Locate the cell with the specified text and output its (x, y) center coordinate. 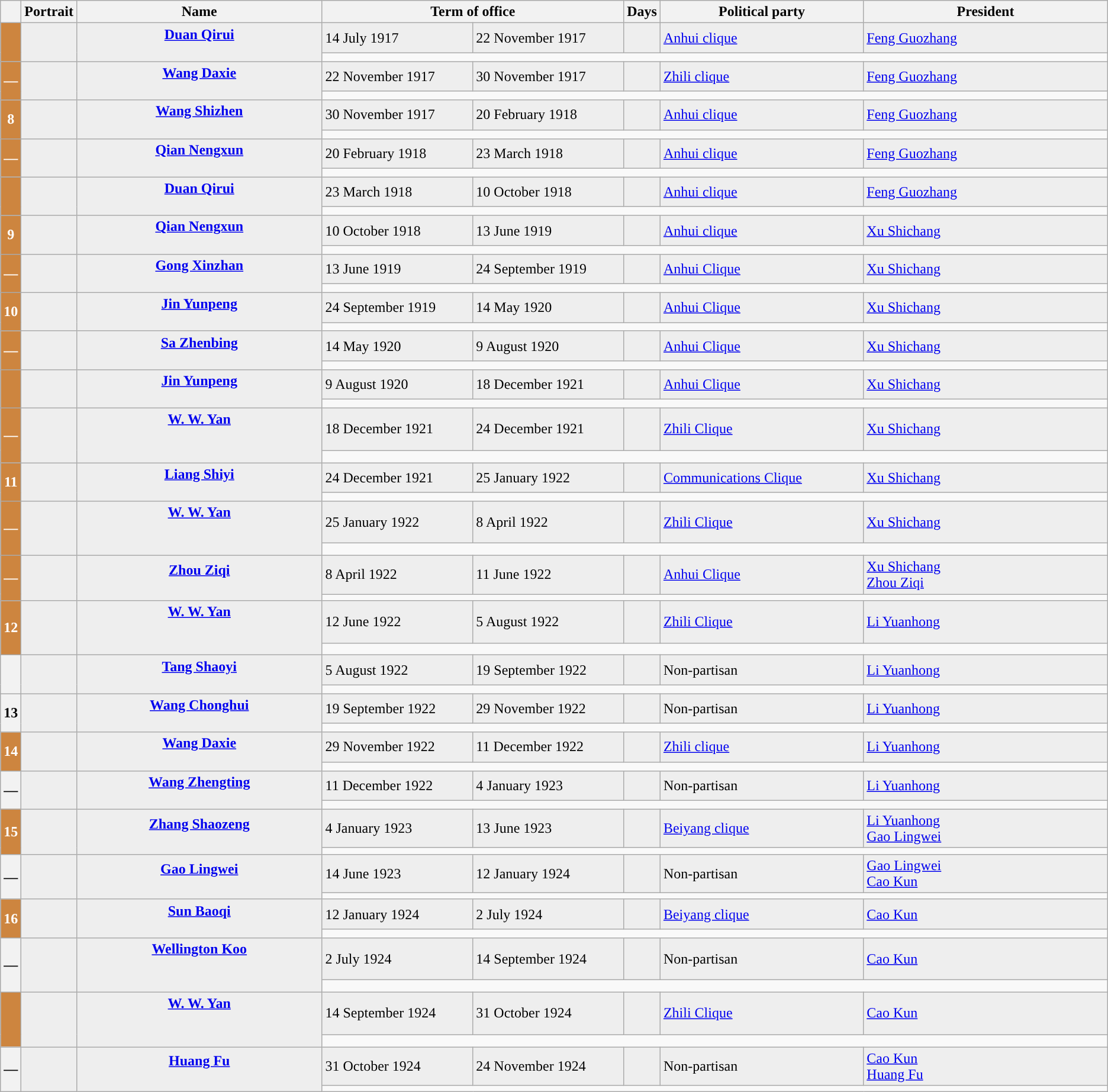
12 (11, 628)
11 (11, 482)
11 June 1922 (548, 575)
Gong Xinzhan (199, 273)
Communications Clique (761, 478)
Wang Shizhen (199, 120)
Political party (761, 12)
9 (11, 234)
Zhang Shaozeng (199, 832)
10 (11, 311)
Wang Chonghui (199, 713)
8 (11, 120)
24 November 1924 (548, 1065)
Sa Zhenbing (199, 350)
14 June 1923 (398, 874)
Gao LingweiCao Kun (985, 874)
Term of office (473, 12)
12 June 1922 (398, 621)
Days (642, 12)
Name (199, 12)
President (985, 12)
15 (11, 832)
Xu ShichangZhou Ziqi (985, 575)
13 June 1923 (548, 829)
Huang Fu (199, 1069)
Portrait (49, 12)
16 (11, 919)
Tang Shaoyi (199, 675)
Wellington Koo (199, 965)
Liang Shiyi (199, 482)
Gao Lingwei (199, 877)
14 July 1917 (398, 38)
Wang Zhengting (199, 790)
Zhou Ziqi (199, 578)
Cao KunHuang Fu (985, 1065)
Sun Baoqi (199, 919)
13 (11, 713)
Li YuanhongGao Lingwei (985, 829)
14 (11, 752)
